Extract the [X, Y] coordinate from the center of the cell holding the provided text.  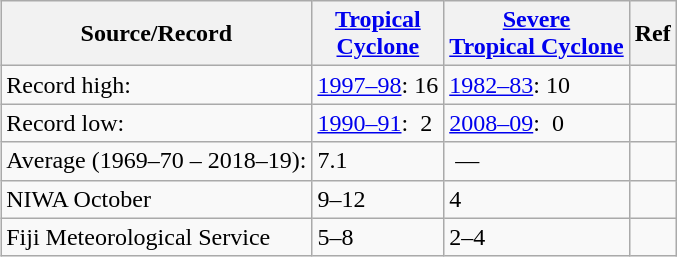
Source/Record [156, 34]
1990–91: 2 [378, 123]
2–4 [537, 237]
Record low: [156, 123]
NIWA October [156, 199]
Record high: [156, 85]
TropicalCyclone [378, 34]
9–12 [378, 199]
5–8 [378, 237]
— [537, 161]
7.1 [378, 161]
Average (1969–70 – 2018–19): [156, 161]
Ref [652, 34]
2008–09: 0 [537, 123]
1997–98: 16 [378, 85]
Fiji Meteorological Service [156, 237]
4 [537, 199]
1982–83: 10 [537, 85]
SevereTropical Cyclone [537, 34]
